Extract the (x, y) coordinate from the center of the cell holding the provided text.  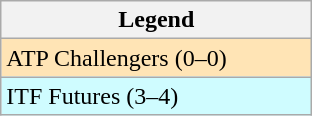
Legend (156, 20)
ITF Futures (3–4) (156, 96)
ATP Challengers (0–0) (156, 58)
